Detect which cell encompasses the target text, then output its [X, Y] center coordinate. 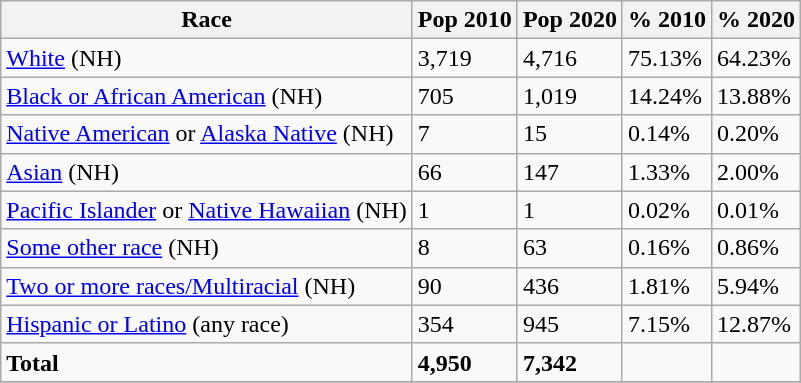
4,716 [570, 58]
0.86% [756, 248]
0.14% [666, 134]
1.33% [666, 172]
2.00% [756, 172]
% 2020 [756, 20]
12.87% [756, 324]
4,950 [464, 362]
Hispanic or Latino (any race) [207, 324]
Native American or Alaska Native (NH) [207, 134]
Pacific Islander or Native Hawaiian (NH) [207, 210]
436 [570, 286]
15 [570, 134]
5.94% [756, 286]
705 [464, 96]
64.23% [756, 58]
Black or African American (NH) [207, 96]
0.02% [666, 210]
% 2010 [666, 20]
147 [570, 172]
7.15% [666, 324]
7 [464, 134]
Race [207, 20]
Pop 2020 [570, 20]
66 [464, 172]
0.16% [666, 248]
Asian (NH) [207, 172]
14.24% [666, 96]
90 [464, 286]
0.01% [756, 210]
8 [464, 248]
Some other race (NH) [207, 248]
0.20% [756, 134]
1.81% [666, 286]
3,719 [464, 58]
75.13% [666, 58]
63 [570, 248]
Two or more races/Multiracial (NH) [207, 286]
Pop 2010 [464, 20]
1,019 [570, 96]
White (NH) [207, 58]
7,342 [570, 362]
13.88% [756, 96]
945 [570, 324]
Total [207, 362]
354 [464, 324]
